Scan for the cell matching the given text and deliver its (X, Y) coordinate at center. 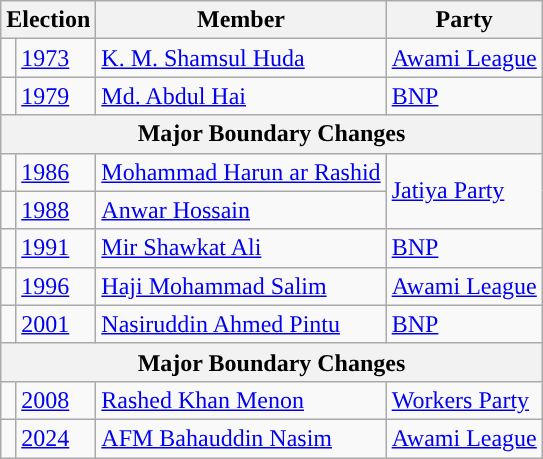
Nasiruddin Ahmed Pintu (241, 324)
Anwar Hossain (241, 210)
AFM Bahauddin Nasim (241, 438)
Party (464, 20)
1986 (56, 172)
Workers Party (464, 400)
1996 (56, 286)
Election (48, 20)
Rashed Khan Menon (241, 400)
2024 (56, 438)
2001 (56, 324)
Haji Mohammad Salim (241, 286)
1988 (56, 210)
1979 (56, 96)
Mohammad Harun ar Rashid (241, 172)
1973 (56, 58)
Mir Shawkat Ali (241, 248)
Jatiya Party (464, 191)
2008 (56, 400)
Member (241, 20)
K. M. Shamsul Huda (241, 58)
1991 (56, 248)
Md. Abdul Hai (241, 96)
